Capture the cell that displays the provided text and extract its (X, Y) central coordinate. 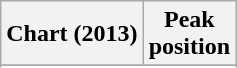
Chart (2013) (72, 34)
Peakposition (189, 34)
